Extract the [x, y] coordinate from the center of the cell holding the provided text.  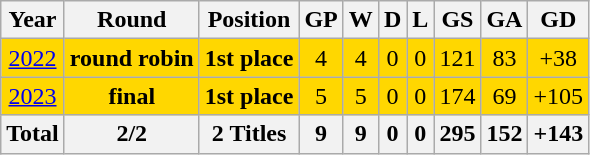
121 [458, 58]
2/2 [132, 134]
+143 [558, 134]
GS [458, 20]
Position [249, 20]
2023 [33, 96]
round robin [132, 58]
2 Titles [249, 134]
final [132, 96]
Round [132, 20]
83 [504, 58]
GP [321, 20]
GD [558, 20]
W [360, 20]
Year [33, 20]
Total [33, 134]
2022 [33, 58]
152 [504, 134]
295 [458, 134]
L [420, 20]
+38 [558, 58]
GA [504, 20]
D [392, 20]
174 [458, 96]
+105 [558, 96]
69 [504, 96]
